Search for the cell housing the specified text and yield its [X, Y] center coordinate. 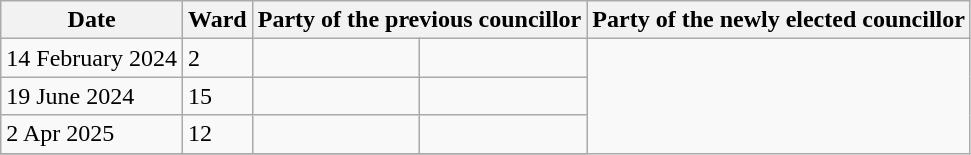
Party of the newly elected councillor [779, 20]
Party of the previous councillor [420, 20]
15 [217, 96]
2 [217, 58]
Ward [217, 20]
19 June 2024 [92, 96]
14 February 2024 [92, 58]
12 [217, 134]
2 Apr 2025 [92, 134]
Date [92, 20]
